Return the (x, y) coordinate for the center point of the cell that contains the specified text.  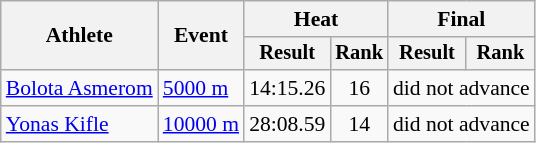
14:15.26 (287, 88)
Athlete (80, 36)
Event (201, 36)
Final (462, 19)
Yonas Kifle (80, 124)
28:08.59 (287, 124)
16 (359, 88)
14 (359, 124)
Heat (316, 19)
10000 m (201, 124)
5000 m (201, 88)
Bolota Asmerom (80, 88)
